Extract the (x, y) coordinate from the center of the cell holding the provided text.  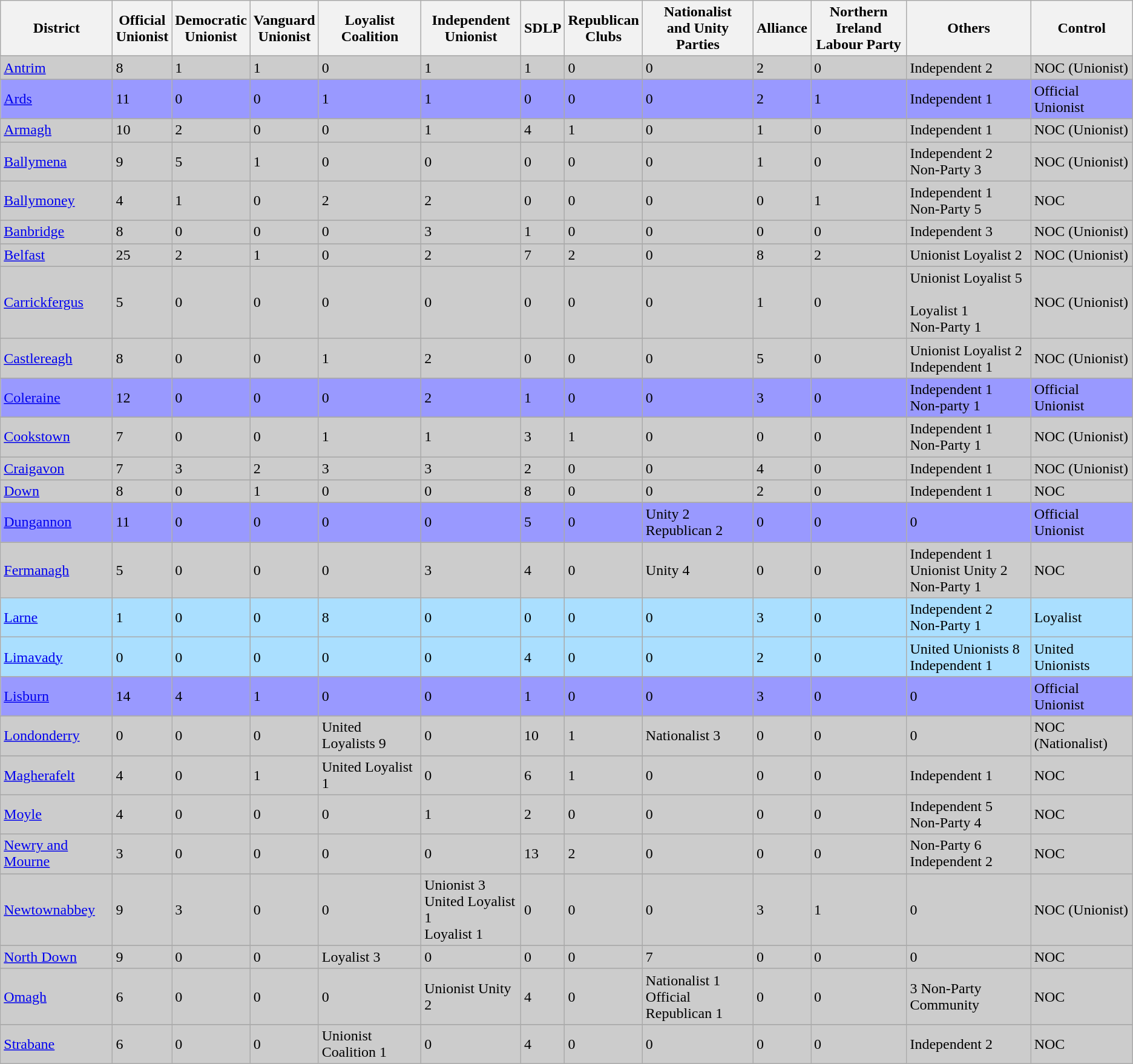
Limavady (57, 657)
Independent 5 Non-Party 4 (968, 815)
Non-Party 6 Independent 2 (968, 853)
United Unionists (1082, 657)
Republican Clubs (603, 28)
Cookstown (57, 437)
Strabane (57, 1043)
Independent 1 Unionist Unity 2 Non-Party 1 (968, 570)
Fermanagh (57, 570)
Larne (57, 617)
Magherafelt (57, 775)
Ballymena (57, 161)
Coleraine (57, 397)
Castlereagh (57, 358)
Democratic Unionist (211, 28)
Unionist Coalition 1 (370, 1043)
Dungannon (57, 523)
Loyalist 3 (370, 957)
Banbridge (57, 232)
Loyalist Coalition (370, 28)
Armagh (57, 130)
Unionist Loyalist 2 Independent 1 (968, 358)
Newtownabbey (57, 909)
Ballymoney (57, 201)
Londonderry (57, 736)
Vanguard Unionist (284, 28)
Ards (57, 99)
Independent 1 Non-Party 1 (968, 437)
Control (1082, 28)
Independent 2Non-Party 3 (968, 161)
Unity 4 (697, 570)
Nationalist and Unity Parties (697, 28)
3 Non-Party Community (968, 996)
13 (542, 853)
Independent 1 Non-party 1 (968, 397)
Nationalist 3 (697, 736)
Unionist Loyalist 5Loyalist 1 Non-Party 1 (968, 303)
Unionist Loyalist 2 (968, 255)
SDLP (542, 28)
Craigavon (57, 468)
25 (142, 255)
Unity 2 Republican 2 (697, 523)
Independent 2 Non-Party 1 (968, 617)
Loyalist (1082, 617)
Down (57, 491)
Newry and Mourne (57, 853)
Moyle (57, 815)
Independent 3 (968, 232)
Independent Unionist (471, 28)
Northern Ireland Labour Party (859, 28)
Antrim (57, 68)
Nationalist 1 Official Republican 1 (697, 996)
United Loyalists 9 (370, 736)
Unionist 3 United Loyalist 1 Loyalist 1 (471, 909)
North Down (57, 957)
Belfast (57, 255)
Omagh (57, 996)
District (57, 28)
12 (142, 397)
NOC (Nationalist) (1082, 736)
Lisburn (57, 696)
Unionist Unity 2 (471, 996)
United Unionists 8 Independent 1 (968, 657)
14 (142, 696)
Others (968, 28)
Alliance (782, 28)
Carrickfergus (57, 303)
United Loyalist 1 (370, 775)
Independent 1 Non-Party 5 (968, 201)
